Determine the [x, y] coordinate at the center of the cell enclosing the given text.  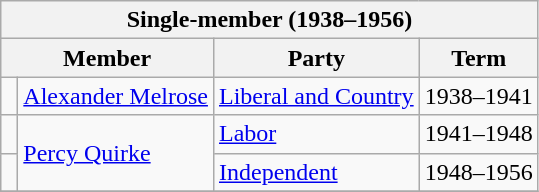
Percy Quirke [116, 153]
Liberal and Country [316, 96]
1948–1956 [478, 172]
Independent [316, 172]
Alexander Melrose [116, 96]
Single-member (1938–1956) [270, 20]
1941–1948 [478, 134]
Member [108, 58]
1938–1941 [478, 96]
Term [478, 58]
Party [316, 58]
Labor [316, 134]
